Search for the cell housing the specified text and yield its (x, y) center coordinate. 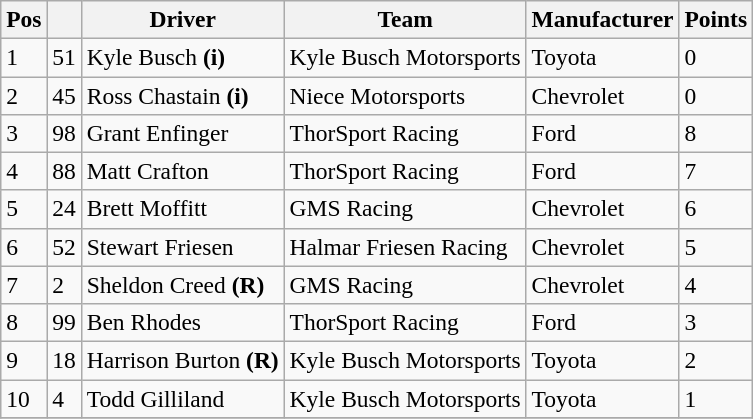
Stewart Friesen (182, 247)
Kyle Busch (i) (182, 57)
Grant Enfinger (182, 133)
45 (64, 95)
10 (24, 398)
Brett Moffitt (182, 209)
9 (24, 360)
Manufacturer (602, 19)
Ross Chastain (i) (182, 95)
24 (64, 209)
88 (64, 171)
Points (716, 19)
Pos (24, 19)
52 (64, 247)
51 (64, 57)
Halmar Friesen Racing (405, 247)
Niece Motorsports (405, 95)
18 (64, 360)
98 (64, 133)
Team (405, 19)
99 (64, 322)
Matt Crafton (182, 171)
Ben Rhodes (182, 322)
Driver (182, 19)
Sheldon Creed (R) (182, 285)
Todd Gilliland (182, 398)
Harrison Burton (R) (182, 360)
